Output the (X, Y) coordinate of the center of the cell containing the given text.  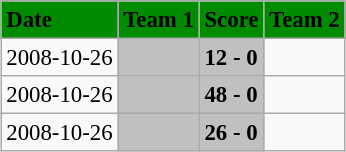
12 - 0 (232, 57)
Score (232, 20)
48 - 0 (232, 95)
26 - 0 (232, 133)
Team 2 (304, 20)
Date (60, 20)
Team 1 (158, 20)
